Output the (x, y) coordinate of the center of the cell containing the given text.  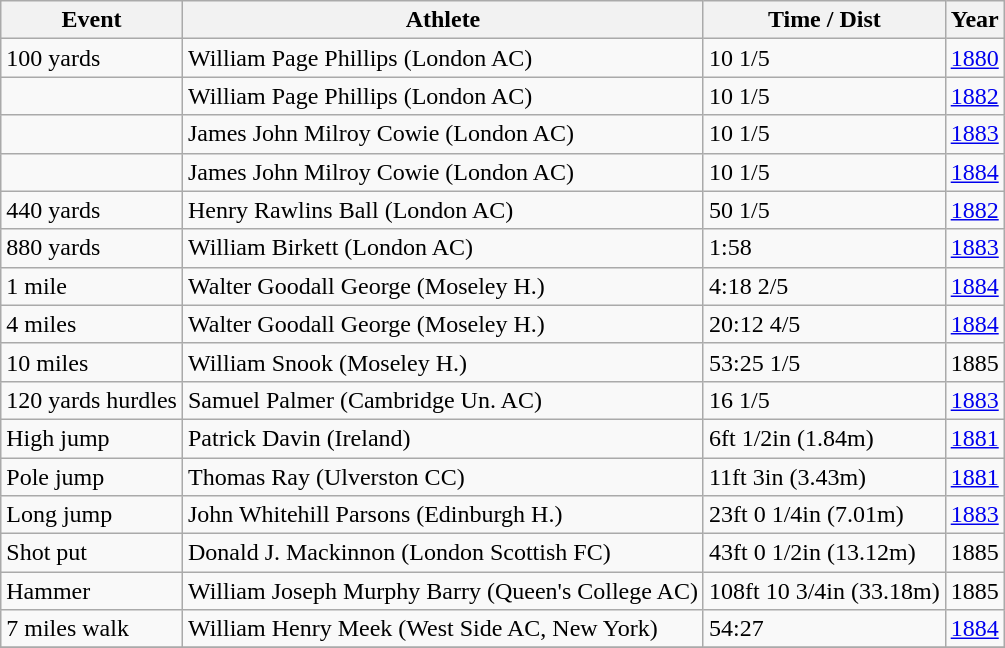
William Snook (Moseley H.) (442, 362)
Patrick Davin (Ireland) (442, 438)
William Henry Meek (West Side AC, New York) (442, 629)
High jump (92, 438)
Year (974, 20)
4:18 2/5 (824, 286)
11ft 3in (3.43m) (824, 477)
6ft 1/2in (1.84m) (824, 438)
Samuel Palmer (Cambridge Un. AC) (442, 400)
1:58 (824, 248)
108ft 10 3/4in (33.18m) (824, 591)
10 miles (92, 362)
880 yards (92, 248)
120 yards hurdles (92, 400)
4 miles (92, 324)
440 yards (92, 210)
43ft 0 1/2in (13.12m) (824, 553)
William Joseph Murphy Barry (Queen's College AC) (442, 591)
Thomas Ray (Ulverston CC) (442, 477)
1 mile (92, 286)
Hammer (92, 591)
100 yards (92, 58)
23ft 0 1/4in (7.01m) (824, 515)
54:27 (824, 629)
John Whitehill Parsons (Edinburgh H.) (442, 515)
Long jump (92, 515)
Event (92, 20)
16 1/5 (824, 400)
50 1/5 (824, 210)
7 miles walk (92, 629)
Time / Dist (824, 20)
Shot put (92, 553)
20:12 4/5 (824, 324)
Pole jump (92, 477)
William Birkett (London AC) (442, 248)
Henry Rawlins Ball (London AC) (442, 210)
1880 (974, 58)
53:25 1/5 (824, 362)
Athlete (442, 20)
Donald J. Mackinnon (London Scottish FC) (442, 553)
